Detect which cell encompasses the target text, then output its [X, Y] center coordinate. 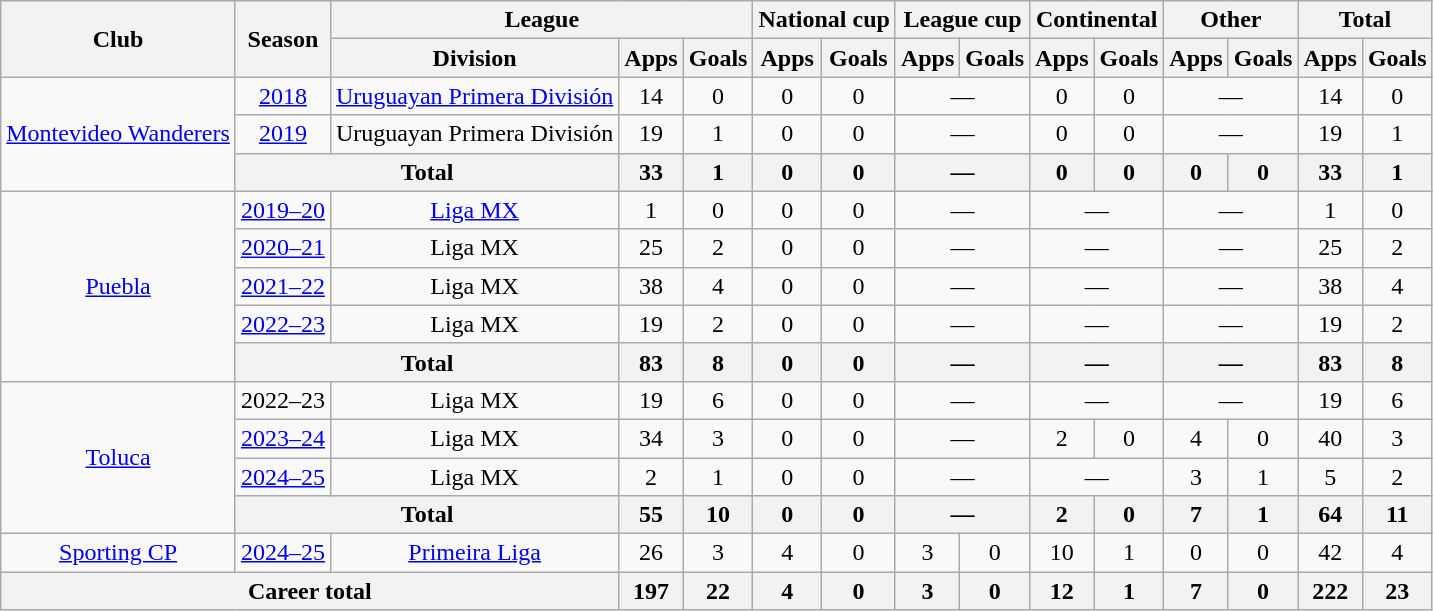
2019–20 [282, 210]
5 [1330, 477]
42 [1330, 553]
222 [1330, 591]
League cup [962, 20]
40 [1330, 438]
2020–21 [282, 248]
Puebla [118, 286]
Club [118, 39]
2019 [282, 134]
2018 [282, 96]
64 [1330, 515]
National cup [824, 20]
Continental [1097, 20]
2023–24 [282, 438]
Sporting CP [118, 553]
Toluca [118, 457]
League [542, 20]
Season [282, 39]
Primeira Liga [474, 553]
55 [651, 515]
2021–22 [282, 286]
34 [651, 438]
197 [651, 591]
12 [1062, 591]
Other [1231, 20]
23 [1397, 591]
Division [474, 58]
Career total [310, 591]
26 [651, 553]
Montevideo Wanderers [118, 134]
11 [1397, 515]
22 [718, 591]
